For the text-containing cell, return its midpoint in (x, y) coordinate format. 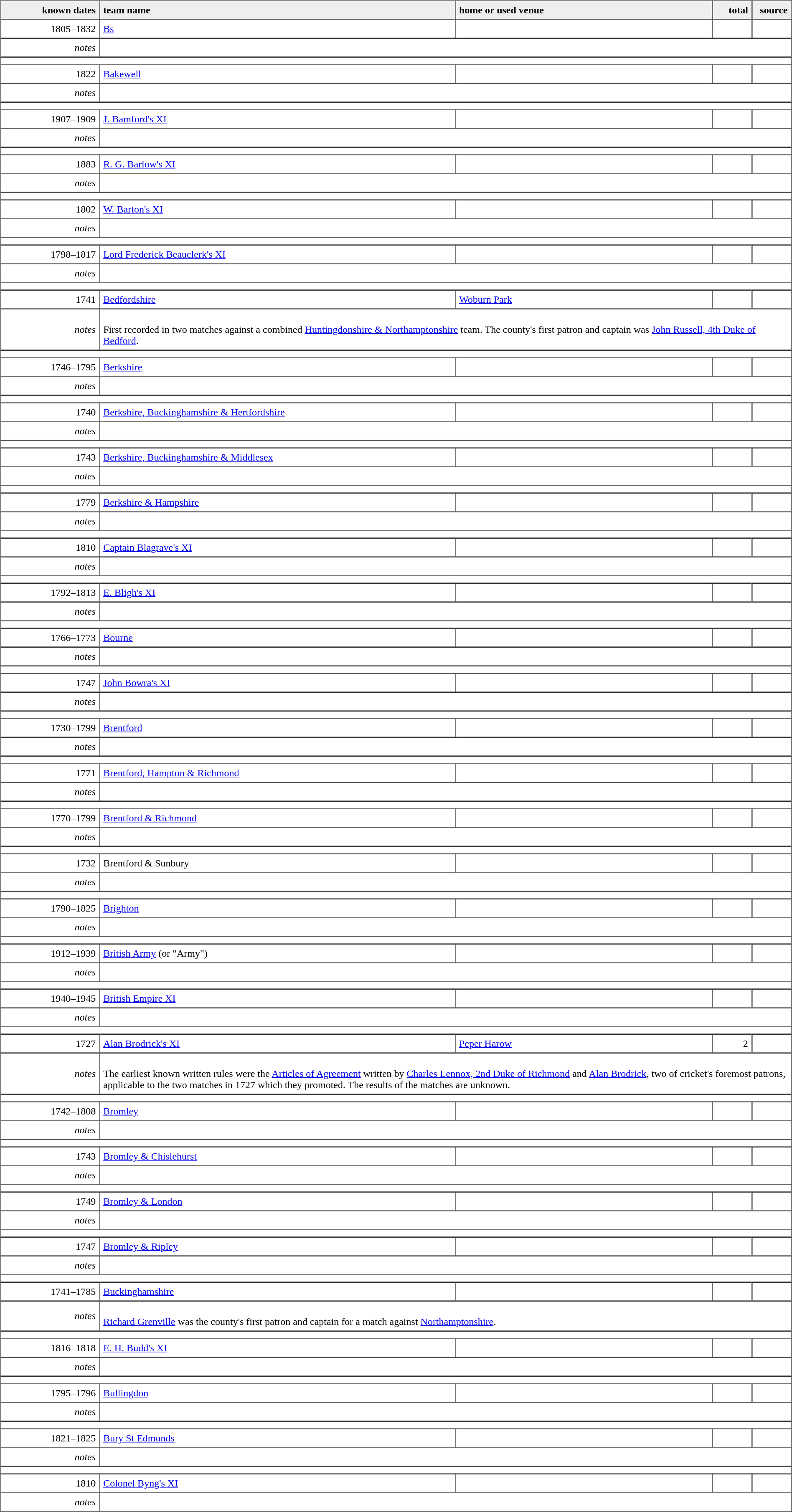
1802 (50, 209)
home or used venue (584, 10)
1790–1825 (50, 908)
Brentford & Sunbury (277, 863)
Captain Blagrave's XI (277, 547)
Peper Harow (584, 1043)
Colonel Byng's XI (277, 1483)
team name (277, 10)
W. Barton's XI (277, 209)
Brighton (277, 908)
Bromley (277, 1111)
Berkshire (277, 367)
1940–1945 (50, 998)
2 (732, 1043)
Bullingdon (277, 1393)
1746–1795 (50, 367)
British Army (or "Army") (277, 953)
1883 (50, 164)
Richard Grenville was the county's first patron and captain for a match against Northamptonshire. (445, 1316)
Berkshire, Buckinghamshire & Hertfordshire (277, 412)
John Bowra's XI (277, 682)
Brentford & Richmond (277, 818)
1742–1808 (50, 1111)
1741 (50, 299)
Berkshire, Buckinghamshire & Middlesex (277, 457)
Bromley & London (277, 1201)
Brentford (277, 727)
1749 (50, 1201)
1771 (50, 772)
1779 (50, 502)
Berkshire & Hampshire (277, 502)
Bromley & Ripley (277, 1246)
E. H. Budd's XI (277, 1348)
1770–1799 (50, 818)
1792–1813 (50, 592)
1805–1832 (50, 28)
Alan Brodrick's XI (277, 1043)
1727 (50, 1043)
Brentford, Hampton & Richmond (277, 772)
1907–1909 (50, 119)
1816–1818 (50, 1348)
1795–1796 (50, 1393)
Bromley & Chislehurst (277, 1156)
Bury St Edmunds (277, 1438)
R. G. Barlow's XI (277, 164)
1730–1799 (50, 727)
1741–1785 (50, 1291)
1766–1773 (50, 637)
1740 (50, 412)
Bakewell (277, 73)
1732 (50, 863)
1798–1817 (50, 254)
Bs (277, 28)
1912–1939 (50, 953)
J. Bamford's XI (277, 119)
Bedfordshire (277, 299)
known dates (50, 10)
Lord Frederick Beauclerk's XI (277, 254)
source (772, 10)
total (732, 10)
1821–1825 (50, 1438)
Woburn Park (584, 299)
Buckinghamshire (277, 1291)
1822 (50, 73)
E. Bligh's XI (277, 592)
Bourne (277, 637)
British Empire XI (277, 998)
